Capture the cell that displays the provided text and extract its [X, Y] central coordinate. 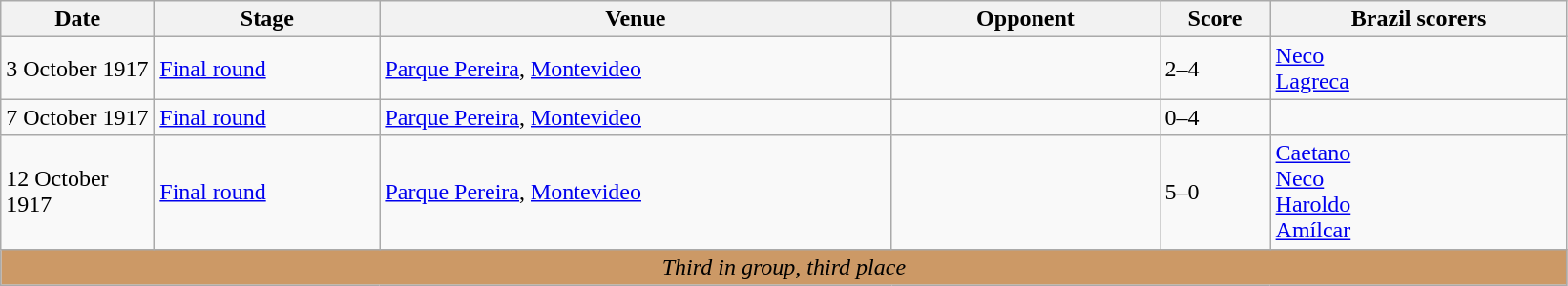
2–4 [1215, 69]
12 October 1917 [78, 193]
Score [1215, 19]
3 October 1917 [78, 69]
0–4 [1215, 117]
5–0 [1215, 193]
Venue [636, 19]
7 October 1917 [78, 117]
Date [78, 19]
Brazil scorers [1418, 19]
Opponent [1025, 19]
Caetano Neco Haroldo Amílcar [1418, 193]
Neco Lagreca [1418, 69]
Third in group, third place [784, 267]
Stage [267, 19]
